Return (X, Y) of the center of cell containing provided text 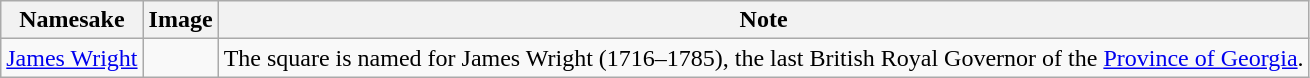
The square is named for James Wright (1716–1785), the last British Royal Governor of the Province of Georgia. (764, 58)
Namesake (72, 20)
Note (764, 20)
James Wright (72, 58)
Image (180, 20)
